From the cell containing the given text, extract its center point as [x, y] coordinate. 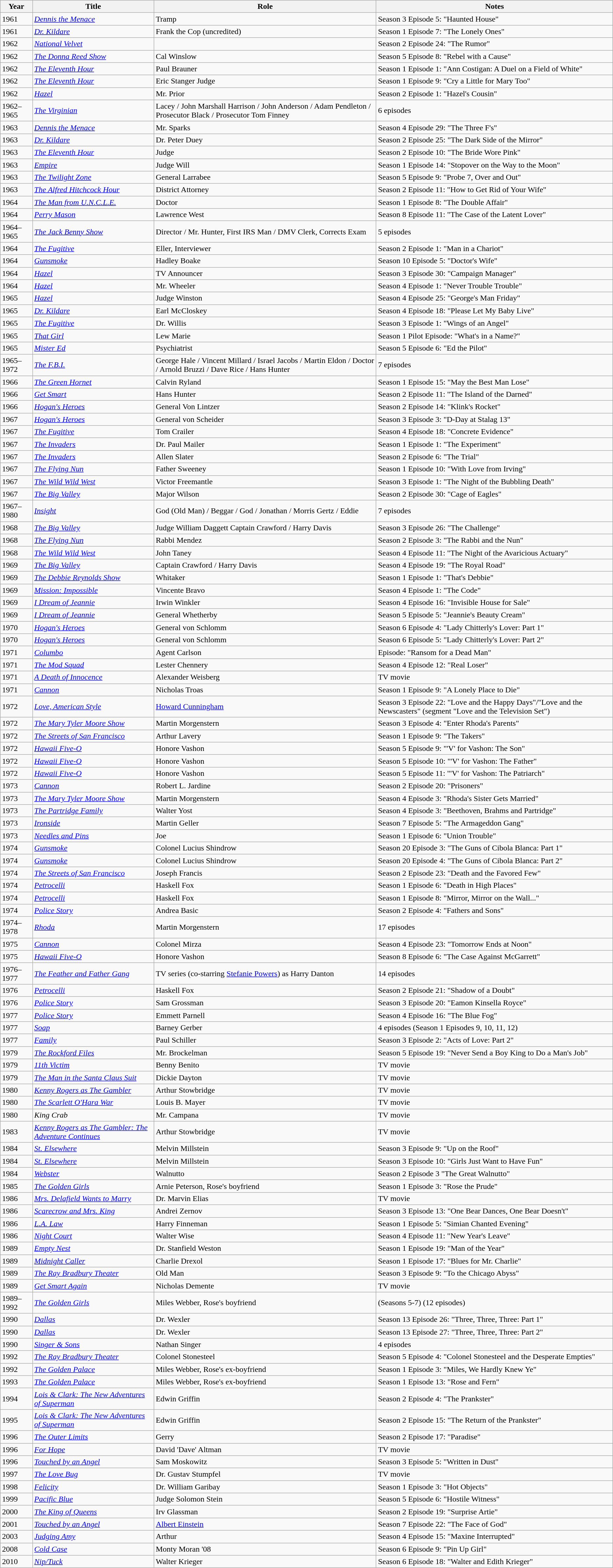
Season 4 Episode 3: "Rhoda's Sister Gets Married" [494, 798]
Season 4 Episode 12: "Real Loser" [494, 665]
1989–1992 [16, 1303]
Whitaker [265, 577]
Cal Winslow [265, 56]
General Whetherby [265, 615]
Season 4 Episode 18: "Please Let My Baby Live" [494, 311]
Hans Hunter [265, 394]
1997 [16, 1474]
Mr. Prior [265, 94]
Season 4 Episode 29: "The Three F's" [494, 127]
Soap [93, 1028]
Season 5 Episode 10: "'V' for Vashon: The Father" [494, 761]
Season 5 Episode 5: "Jeannie's Beauty Cream" [494, 615]
Season 5 Episode 9: "Probe 7, Over and Out" [494, 177]
Season 4 Episode 25: "George's Man Friday" [494, 298]
Season 2 Episode 19: "Surprise Artie" [494, 1512]
Season 2 Episode 17: "Paradise" [494, 1437]
Dr. Stanfield Weston [265, 1249]
Mr. Wheeler [265, 286]
Season 3 Episode 1: "The Night of the Bubbling Death" [494, 482]
Mr. Brockelman [265, 1053]
Director / Mr. Hunter, First IRS Man / DMV Clerk, Corrects Exam [265, 232]
Season 3 Episode 5: "Haunted House" [494, 19]
Lester Chennery [265, 665]
1974–1978 [16, 927]
Arthur Lavery [265, 736]
14 episodes [494, 974]
Colonel Mirza [265, 944]
The Rockford Files [93, 1053]
4 episodes [494, 1344]
Season 3 Episode 20: "Eamon Kinsella Royce" [494, 1003]
Season 7 Episode 5: "The Armageddon Gang" [494, 823]
Doctor [265, 202]
Nicholas Demente [265, 1286]
Season 1 Episode 9: "A Lonely Place to Die" [494, 690]
Family [93, 1040]
Vincente Bravo [265, 590]
Season 4 Episode 19: "The Royal Road" [494, 565]
1967–1980 [16, 511]
4 episodes (Season 1 Episodes 9, 10, 11, 12) [494, 1028]
2008 [16, 1549]
Mr. Sparks [265, 127]
The Outer Limits [93, 1437]
Season 3 Episode 13: "One Bear Dances, One Bear Doesn't" [494, 1211]
Needles and Pins [93, 836]
Dr. Marvin Elias [265, 1198]
The Mod Squad [93, 665]
The Scarlett O'Hara War [93, 1103]
Season 3 Episode 22: "Love and the Happy Days"/"Love and the Newscasters" (segment "Love and the Television Set") [494, 706]
Cold Case [93, 1549]
Benny Benito [265, 1065]
Andrei Zernov [265, 1211]
17 episodes [494, 927]
L.A. Law [93, 1223]
Judge Winston [265, 298]
Season 1 Pilot Episode: "What's in a Name?" [494, 336]
Season 5 Episode 6: "Ed the Pilot" [494, 348]
Season 4 Episode 1: "The Code" [494, 590]
Season 2 Episode 15: "The Return of the Prankster" [494, 1420]
Dr. William Garibay [265, 1487]
Arthur [265, 1537]
Season 3 Episode 30: "Campaign Manager" [494, 273]
Season 1 Episode 8: "Mirror, Mirror on the Wall..." [494, 898]
John Taney [265, 553]
Midnight Caller [93, 1261]
Season 5 Episode 4: "Colonel Stonesteel and the Desperate Empties" [494, 1357]
Psychiatrist [265, 348]
Andrea Basic [265, 910]
Season 2 Episode 25: "The Dark Side of the Mirror" [494, 140]
Season 4 Episode 16: "The Blue Fog" [494, 1015]
Season 3 Episode 4: "Enter Rhoda's Parents" [494, 723]
1993 [16, 1382]
King Crab [93, 1115]
Robert L. Jardine [265, 786]
Season 3 Episode 3: "D-Day at Stalag 13" [494, 419]
The Debbie Reynolds Show [93, 577]
Season 3 Episode 2: "Acts of Love: Part 2" [494, 1040]
Felicity [93, 1487]
Season 2 Episode 4: "The Prankster" [494, 1398]
Night Court [93, 1236]
The Feather and Father Gang [93, 974]
Judge [265, 152]
Season 6 Episode 9: "Pin Up Girl" [494, 1549]
Walter Wise [265, 1236]
Role [265, 7]
2001 [16, 1524]
Notes [494, 7]
Martin Geller [265, 823]
1995 [16, 1420]
Season 2 Episode 11: "How to Get Rid of Your Wife" [494, 190]
Emmett Parnell [265, 1015]
(Seasons 5-7) (12 episodes) [494, 1303]
Season 5 Episode 8: "Rebel with a Cause" [494, 56]
Insight [93, 511]
Season 2 Episode 3 "The Great Walnutto" [494, 1174]
Judge William Daggett Captain Crawford / Harry Davis [265, 528]
Season 3 Episode 5: "Written in Dust" [494, 1462]
Nip/Tuck [93, 1561]
Season 5 Episode 19: "Never Send a Boy King to Do a Man's Job" [494, 1053]
Empire [93, 165]
Tom Crailer [265, 432]
Season 4 Episode 11: "New Year's Leave" [494, 1236]
Season 6 Episode 5: "Lady Chitterly's Lover: Part 2" [494, 640]
Eric Stanger Judge [265, 81]
1962–1965 [16, 111]
2010 [16, 1561]
Charlie Drexol [265, 1261]
Harry Finneman [265, 1223]
Season 2 Episode 10: "The Bride Wore Pink" [494, 152]
Season 2 Episode 30: "Cage of Eagles" [494, 494]
Season 1 Episode 1: "The Experiment" [494, 444]
Lacey / John Marshall Harrison / John Anderson / Adam Pendleton / Prosecutor Black / Prosecutor Tom Finney [265, 111]
Season 5 Episode 9: "'V' for Vashon: The Son" [494, 748]
Season 2 Episode 24: "The Rumor" [494, 44]
Season 1 Episode 8: "The Double Affair" [494, 202]
2000 [16, 1512]
Season 1 Episode 3: "Hot Objects" [494, 1487]
Ironside [93, 823]
Miles Webber, Rose's boyfriend [265, 1303]
The Man in the Santa Claus Suit [93, 1078]
Title [93, 7]
The Jack Benny Show [93, 232]
Season 4 Episode 23: "Tomorrow Ends at Noon" [494, 944]
The Virginian [93, 111]
Victor Freemantle [265, 482]
Joseph Francis [265, 873]
Singer & Sons [93, 1344]
Season 2 Episode 6: "The Trial" [494, 457]
Monty Moran '08 [265, 1549]
Season 6 Episode 18: "Walter and Edith Krieger" [494, 1561]
TV series (co-starring Stefanie Powers) as Harry Danton [265, 974]
Lawrence West [265, 215]
Season 2 Episode 23: "Death and the Favored Few" [494, 873]
Allen Slater [265, 457]
Perry Mason [93, 215]
Captain Crawford / Harry Davis [265, 565]
Season 3 Episode 9: "Up on the Roof" [494, 1149]
6 episodes [494, 111]
Rhoda [93, 927]
Season 4 Episode 16: "Invisible House for Sale" [494, 603]
Tramp [265, 19]
Nathan Singer [265, 1344]
The Green Hornet [93, 382]
Judge Solomon Stein [265, 1499]
Paul Schiller [265, 1040]
Sam Moskowitz [265, 1462]
The Partridge Family [93, 811]
Louis B. Mayer [265, 1103]
Hadley Boake [265, 261]
Season 3 Episode 26: "The Challenge" [494, 528]
Empty Nest [93, 1249]
Eller, Interviewer [265, 248]
Dr. Willis [265, 323]
Barney Gerber [265, 1028]
Season 1 Episode 1: "That's Debbie" [494, 577]
1999 [16, 1499]
Season 2 Episode 4: "Fathers and Sons" [494, 910]
Colonel Stonesteel [265, 1357]
Season 3 Episode 9: "To the Chicago Abyss" [494, 1273]
Season 3 Episode 10: "Girls Just Want to Have Fun" [494, 1161]
Judge Will [265, 165]
Season 4 Episode 18: "Concrete Evidence" [494, 432]
Season 2 Episode 11: "The Island of the Darned" [494, 394]
Season 2 Episode 1: "Hazel's Cousin" [494, 94]
That Girl [93, 336]
The King of Queens [93, 1512]
Get Smart Again [93, 1286]
Earl McCloskey [265, 311]
The Twilight Zone [93, 177]
1976–1977 [16, 974]
The F.B.I. [93, 365]
Season 1 Episode 9: "The Takers" [494, 736]
Dr. Gustav Stumpfel [265, 1474]
Season 1 Episode 19: "Man of the Year" [494, 1249]
Columbo [93, 652]
God (Old Man) / Beggar / God / Jonathan / Morris Gertz / Eddie [265, 511]
Season 1 Episode 6: "Death in High Places" [494, 885]
5 episodes [494, 232]
Arnie Peterson, Rose's boyfriend [265, 1186]
Season 8 Episode 6: "The Case Against McGarrett" [494, 957]
The Donna Reed Show [93, 56]
Season 13 Episode 26: "Three, Three, Three: Part 1" [494, 1320]
District Attorney [265, 190]
Alexander Weisberg [265, 677]
1983 [16, 1132]
1964–1965 [16, 232]
Mrs. Delafield Wants to Marry [93, 1198]
Mission: Impossible [93, 590]
Dr. Paul Mailer [265, 444]
1998 [16, 1487]
Pacific Blue [93, 1499]
Major Wilson [265, 494]
Nicholas Troas [265, 690]
Season 20 Episode 3: "The Guns of Cibola Blanca: Part 1" [494, 848]
Albert Einstein [265, 1524]
Season 1 Episode 17: "Blues for Mr. Charlie" [494, 1261]
Scarecrow and Mrs. King [93, 1211]
Rabbi Mendez [265, 540]
George Hale / Vincent Millard / Israel Jacobs / Martin Eldon / Doctor / Arnold Bruzzi / Dave Rice / Hans Hunter [265, 365]
Old Man [265, 1273]
Season 2 Episode 14: "Klink's Rocket" [494, 407]
Season 10 Episode 5: "Doctor's Wife" [494, 261]
Season 5 Episode 11: "'V' for Vashon: The Patriarch" [494, 773]
Mister Ed [93, 348]
Season 3 Episode 1: "Wings of an Angel" [494, 323]
National Velvet [93, 44]
Season 4 Episode 11: "The Night of the Avaricious Actuary" [494, 553]
Season 2 Episode 21: "Shadow of a Doubt" [494, 990]
David 'Dave' Altman [265, 1449]
Season 13 Episode 27: "Three, Three, Three: Part 2" [494, 1332]
Paul Brauner [265, 69]
Walnutto [265, 1174]
Year [16, 7]
Gerry [265, 1437]
Mr. Campana [265, 1115]
Irv Glassman [265, 1512]
1994 [16, 1398]
Season 6 Episode 4: "Lady Chitterly's Lover: Part 1" [494, 628]
Season 4 Episode 3: "Beethoven, Brahms and Partridge" [494, 811]
Season 1 Episode 3: "Miles, We Hardly Knew Ye" [494, 1369]
Calvin Ryland [265, 382]
Howard Cunningham [265, 706]
Frank the Cop (uncredited) [265, 31]
Webster [93, 1174]
Season 8 Episode 11: "The Case of the Latent Lover" [494, 215]
Love, American Style [93, 706]
General von Scheider [265, 419]
Dr. Peter Duey [265, 140]
Sam Grossman [265, 1003]
For Hope [93, 1449]
Episode: "Ransom for a Dead Man" [494, 652]
Season 2 Episode 20: "Prisoners" [494, 786]
1965–1972 [16, 365]
Season 4 Episode 1: "Never Trouble Trouble" [494, 286]
The Love Bug [93, 1474]
Season 1 Episode 13: "Rose and Fern" [494, 1382]
2003 [16, 1537]
Season 20 Episode 4: "The Guns of Cibola Blanca: Part 2" [494, 861]
Season 1 Episode 15: "May the Best Man Lose" [494, 382]
Walter Yost [265, 811]
General Von Lintzer [265, 407]
Season 5 Episode 6: "Hostile Witness" [494, 1499]
Irwin Winkler [265, 603]
Walter Krieger [265, 1561]
Season 1 Episode 6: "Union Trouble" [494, 836]
Judging Amy [93, 1537]
Season 4 Episode 15: "Maxine Interrupted" [494, 1537]
TV Announcer [265, 273]
General Larrabee [265, 177]
The Man from U.N.C.L.E. [93, 202]
The Alfred Hitchcock Hour [93, 190]
Lew Marie [265, 336]
Season 7 Episode 22: "The Face of God" [494, 1524]
Season 1 Episode 10: "With Love from Irving" [494, 469]
Season 1 Episode 1: "Ann Costigan: A Duel on a Field of White" [494, 69]
A Death of Innocence [93, 677]
Joe [265, 836]
Dickie Dayton [265, 1078]
Season 1 Episode 7: "The Lonely Ones" [494, 31]
Kenny Rogers as The Gambler: The Adventure Continues [93, 1132]
Season 1 Episode 14: "Stopover on the Way to the Moon" [494, 165]
Agent Carlson [265, 652]
11th Victim [93, 1065]
Season 2 Episode 1: "Man in a Chariot" [494, 248]
1985 [16, 1186]
Father Sweeney [265, 469]
Season 1 Episode 5: "Simian Chanted Evening" [494, 1223]
Season 1 Episode 3: "Rose the Prude" [494, 1186]
Season 2 Episode 3: "The Rabbi and the Nun" [494, 540]
Get Smart [93, 394]
Season 1 Episode 9: "Cry a Little for Mary Too" [494, 81]
Kenny Rogers as The Gambler [93, 1090]
